Identify which cell holds the provided text, then report its [x, y] central coordinate. 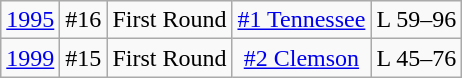
#2 Clemson [302, 58]
1995 [30, 20]
L 59–96 [416, 20]
#1 Tennessee [302, 20]
#16 [84, 20]
1999 [30, 58]
L 45–76 [416, 58]
#15 [84, 58]
